Return [X, Y] of the center of cell containing provided text 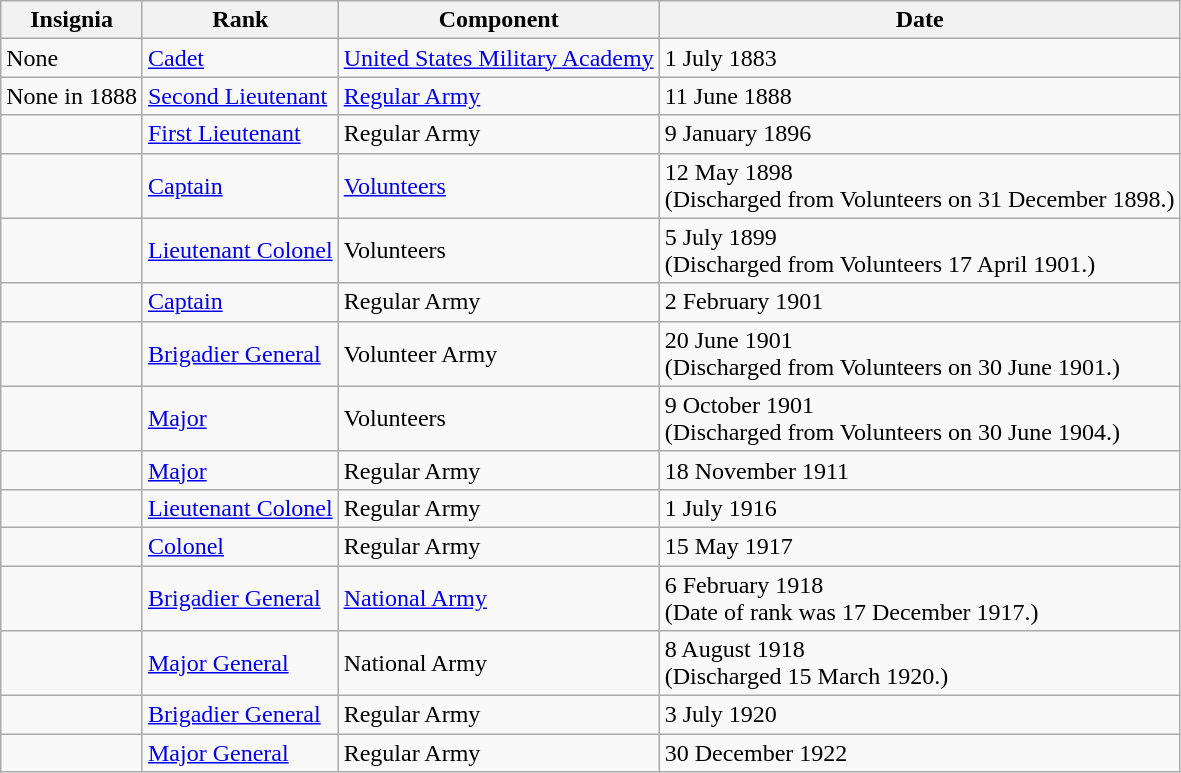
6 February 1918(Date of rank was 17 December 1917.) [920, 598]
9 January 1896 [920, 134]
Volunteer Army [498, 354]
12 May 1898(Discharged from Volunteers on 31 December 1898.) [920, 186]
11 June 1888 [920, 96]
Colonel [240, 546]
Second Lieutenant [240, 96]
Component [498, 20]
3 July 1920 [920, 715]
1 July 1883 [920, 58]
8 August 1918(Discharged 15 March 1920.) [920, 664]
Cadet [240, 58]
Rank [240, 20]
1 July 1916 [920, 508]
Insignia [72, 20]
20 June 1901(Discharged from Volunteers on 30 June 1901.) [920, 354]
9 October 1901(Discharged from Volunteers on 30 June 1904.) [920, 418]
30 December 1922 [920, 753]
15 May 1917 [920, 546]
First Lieutenant [240, 134]
18 November 1911 [920, 470]
United States Military Academy [498, 58]
Date [920, 20]
None in 1888 [72, 96]
5 July 1899(Discharged from Volunteers 17 April 1901.) [920, 250]
2 February 1901 [920, 302]
None [72, 58]
